Provide the [X, Y] coordinate of the cell's center where the given text is located.  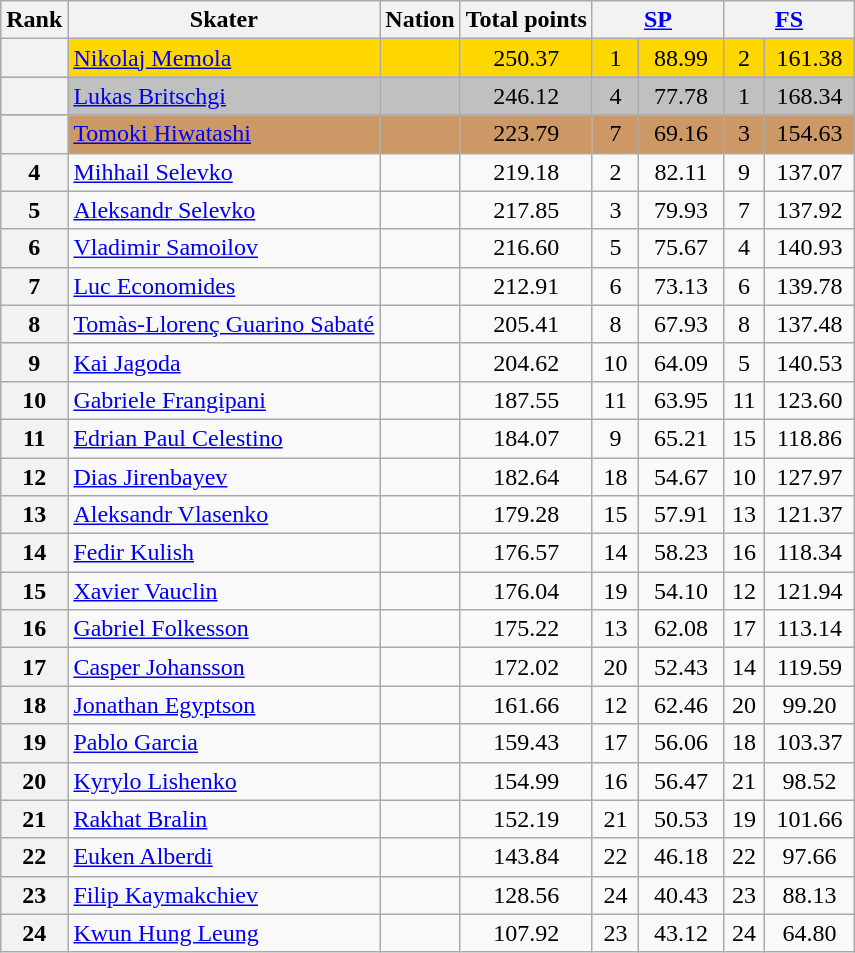
246.12 [526, 96]
54.67 [680, 477]
Casper Johansson [224, 667]
Rank [34, 20]
88.13 [809, 895]
Fedir Kulish [224, 553]
175.22 [526, 629]
159.43 [526, 743]
179.28 [526, 515]
98.52 [809, 781]
205.41 [526, 324]
Filip Kaymakchiev [224, 895]
127.97 [809, 477]
161.66 [526, 705]
137.92 [809, 210]
40.43 [680, 895]
Kyrylo Lishenko [224, 781]
Euken Alberdi [224, 857]
58.23 [680, 553]
140.93 [809, 248]
88.99 [680, 58]
137.48 [809, 324]
77.78 [680, 96]
57.91 [680, 515]
216.60 [526, 248]
46.18 [680, 857]
52.43 [680, 667]
64.80 [809, 933]
97.66 [809, 857]
Aleksandr Selevko [224, 210]
73.13 [680, 286]
219.18 [526, 172]
217.85 [526, 210]
139.78 [809, 286]
223.79 [526, 134]
121.37 [809, 515]
69.16 [680, 134]
SP [658, 20]
79.93 [680, 210]
101.66 [809, 819]
154.99 [526, 781]
Kai Jagoda [224, 362]
FS [790, 20]
119.59 [809, 667]
Aleksandr Vlasenko [224, 515]
182.64 [526, 477]
113.14 [809, 629]
Edrian Paul Celestino [224, 438]
Total points [526, 20]
Kwun Hung Leung [224, 933]
168.34 [809, 96]
184.07 [526, 438]
Skater [224, 20]
103.37 [809, 743]
250.37 [526, 58]
161.38 [809, 58]
128.56 [526, 895]
Tomoki Hiwatashi [224, 134]
176.57 [526, 553]
Pablo Garcia [224, 743]
187.55 [526, 400]
118.34 [809, 553]
62.08 [680, 629]
56.06 [680, 743]
212.91 [526, 286]
154.63 [809, 134]
Luc Economides [224, 286]
176.04 [526, 591]
118.86 [809, 438]
99.20 [809, 705]
204.62 [526, 362]
65.21 [680, 438]
Tomàs-Llorenç Guarino Sabaté [224, 324]
82.11 [680, 172]
43.12 [680, 933]
64.09 [680, 362]
123.60 [809, 400]
50.53 [680, 819]
Nation [420, 20]
62.46 [680, 705]
152.19 [526, 819]
121.94 [809, 591]
54.10 [680, 591]
Jonathan Egyptson [224, 705]
143.84 [526, 857]
Xavier Vauclin [224, 591]
Gabriel Folkesson [224, 629]
Rakhat Bralin [224, 819]
Nikolaj Memola [224, 58]
Gabriele Frangipani [224, 400]
Vladimir Samoilov [224, 248]
63.95 [680, 400]
137.07 [809, 172]
75.67 [680, 248]
Mihhail Selevko [224, 172]
67.93 [680, 324]
Dias Jirenbayev [224, 477]
107.92 [526, 933]
Lukas Britschgi [224, 96]
140.53 [809, 362]
56.47 [680, 781]
172.02 [526, 667]
